Search for the cell housing the specified text and yield its (x, y) center coordinate. 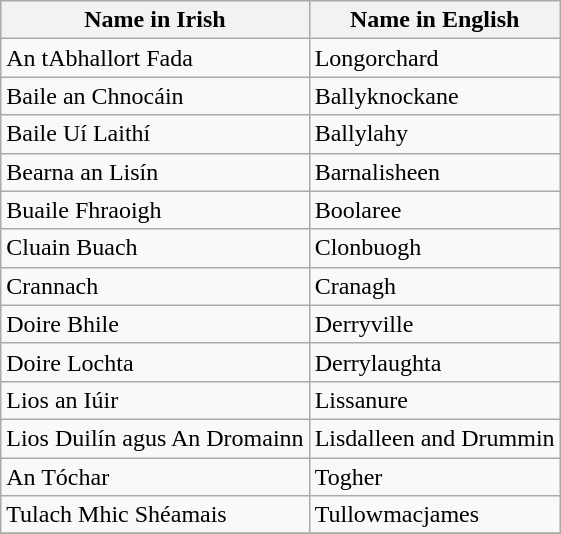
Togher (434, 477)
Lios Duilín agus An Dromainn (155, 438)
Crannach (155, 286)
Name in Irish (155, 20)
Doire Lochta (155, 362)
An tAbhallort Fada (155, 58)
Lisdalleen and Drummin (434, 438)
Longorchard (434, 58)
Clonbuogh (434, 248)
Derrylaughta (434, 362)
Derryville (434, 324)
Barnalisheen (434, 172)
An Tóchar (155, 477)
Name in English (434, 20)
Baile an Chnocáin (155, 96)
Doire Bhile (155, 324)
Bearna an Lisín (155, 172)
Lissanure (434, 400)
Tulach Mhic Shéamais (155, 515)
Tullowmacjames (434, 515)
Lios an Iúir (155, 400)
Cranagh (434, 286)
Cluain Buach (155, 248)
Ballyknockane (434, 96)
Ballylahy (434, 134)
Boolaree (434, 210)
Baile Uí Laithí (155, 134)
Buaile Fhraoigh (155, 210)
